Return the (X, Y) coordinate for the center point of the cell that contains the specified text.  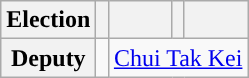
Deputy (48, 58)
Election (48, 20)
Chui Tak Kei (178, 58)
